Determine the [x, y] coordinate at the center of the cell enclosing the given text.  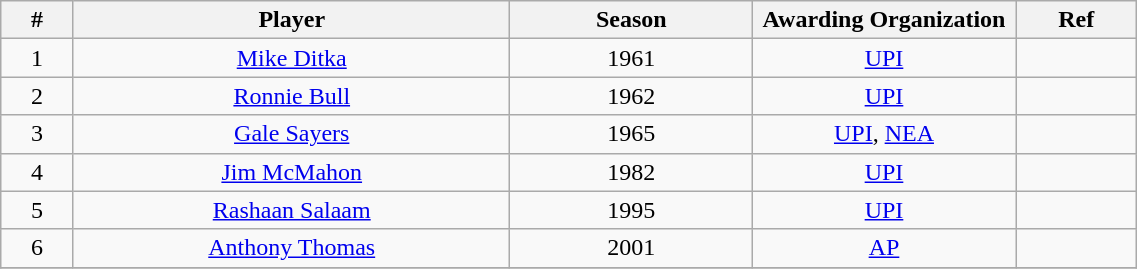
Anthony Thomas [291, 248]
6 [38, 248]
UPI, NEA [884, 134]
3 [38, 134]
Rashaan Salaam [291, 210]
Awarding Organization [884, 20]
2 [38, 96]
1995 [631, 210]
4 [38, 172]
1961 [631, 58]
5 [38, 210]
Season [631, 20]
1965 [631, 134]
# [38, 20]
Gale Sayers [291, 134]
Ref [1076, 20]
Jim McMahon [291, 172]
2001 [631, 248]
Ronnie Bull [291, 96]
Player [291, 20]
AP [884, 248]
Mike Ditka [291, 58]
1982 [631, 172]
1962 [631, 96]
1 [38, 58]
